Capture the cell that displays the provided text and extract its [x, y] central coordinate. 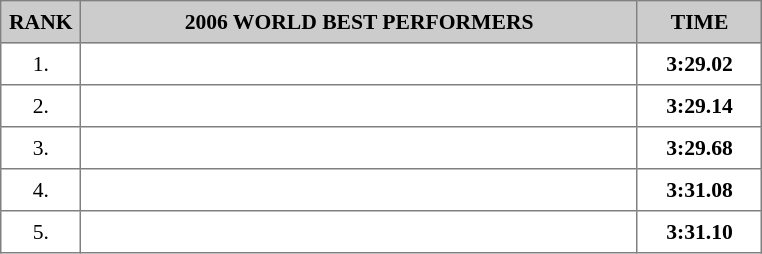
5. [41, 232]
3:29.68 [699, 148]
2006 WORLD BEST PERFORMERS [359, 22]
1. [41, 64]
3:29.02 [699, 64]
3:31.08 [699, 190]
3:29.14 [699, 106]
3:31.10 [699, 232]
3. [41, 148]
TIME [699, 22]
4. [41, 190]
2. [41, 106]
RANK [41, 22]
